Extract the [X, Y] coordinate from the center of the cell holding the provided text.  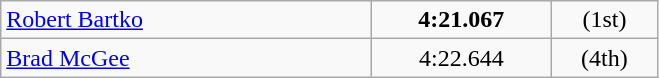
(1st) [604, 20]
Robert Bartko [186, 20]
4:22.644 [462, 58]
4:21.067 [462, 20]
Brad McGee [186, 58]
(4th) [604, 58]
